Output the [x, y] coordinate of the center of the cell containing the given text.  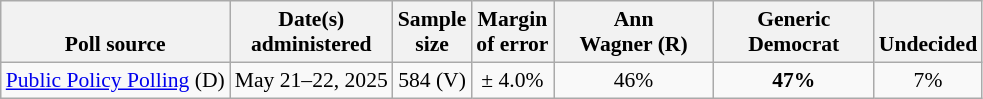
Poll source [116, 32]
7% [928, 80]
May 21–22, 2025 [312, 80]
Date(s)administered [312, 32]
Undecided [928, 32]
47% [794, 80]
Samplesize [432, 32]
46% [634, 80]
GenericDemocrat [794, 32]
AnnWagner (R) [634, 32]
Marginof error [512, 32]
± 4.0% [512, 80]
584 (V) [432, 80]
Public Policy Polling (D) [116, 80]
